Return the (X, Y) coordinate for the center point of the cell that contains the specified text.  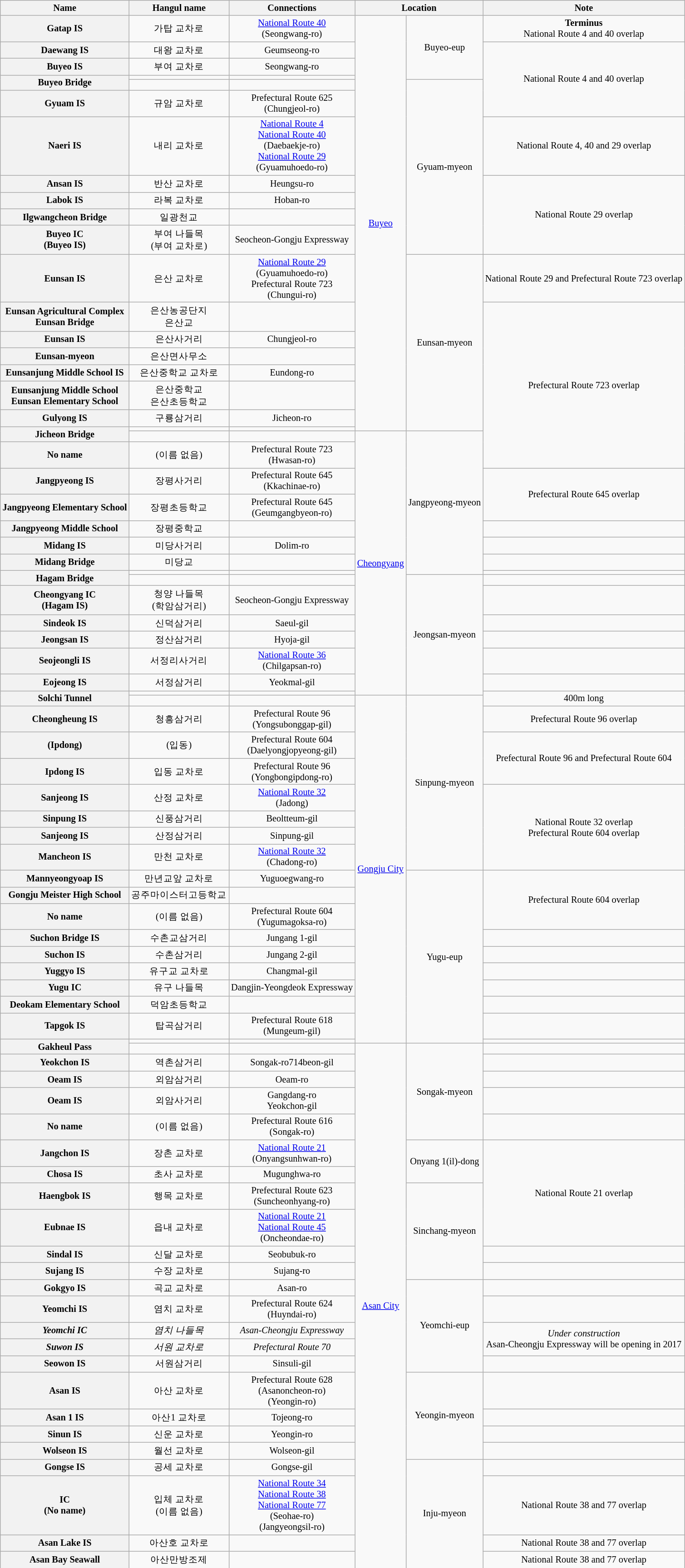
Daewang IS (65, 50)
Prefectural Route 723 overlap (584, 385)
National Route 29(Gyuamuhoedo-ro)Prefectural Route 723(Chungui-ro) (292, 278)
Yeokchon IS (65, 1063)
Ipdong IS (65, 772)
Jangpyeong IS (65, 481)
National Route 4 and 40 overlap (584, 79)
수촌교삼거리 (179, 938)
Prefectural Route 624(Huyndai-ro) (292, 1309)
Seojeongli IS (65, 661)
라복 교차로 (179, 201)
Jeongsan IS (65, 639)
Onyang 1(il)-dong (445, 1161)
Mugunghwa-ro (292, 1174)
만천 교차로 (179, 857)
미당교 (179, 562)
Yeokmal-gil (292, 682)
Cheongyang IC (Hagam IS) (65, 600)
Prefectural Route 604 overlap (584, 900)
Geumseong-ro (292, 50)
유구 나들목 (179, 988)
아산 교차로 (179, 1390)
외암삼거리 (179, 1079)
은산사거리 (179, 340)
Asan Lake IS (65, 1543)
정산삼거리 (179, 639)
Asan Bay Seawall (65, 1559)
Prefectural Route 96(Yongsubonggap-gil) (292, 719)
Seobubuk-ro (292, 1254)
Ansan IS (65, 183)
Chosa IS (65, 1174)
Prefectural Route 604(Yugumagoksa-ro) (292, 916)
Jicheon Bridge (65, 434)
Yeomchi IS (65, 1309)
Inju-myeon (445, 1514)
Yuguoegwang-ro (292, 878)
Eunsan Agricultural ComplexEunsan Bridge (65, 317)
Gyuam-myeon (445, 167)
Prefectural Route 645(Kkachinae-ro) (292, 481)
서원삼거리 (179, 1364)
Suwon IS (65, 1347)
염치 나들목 (179, 1331)
Beoltteum-gil (292, 819)
Songak-myeon (445, 1092)
Eunsanjung Middle SchoolEunsan Elementary School (65, 396)
Prefectural Route 96 and Prefectural Route 604 (584, 758)
National Route 4National Route 40(Daebaekje-ro)National Route 29(Gyuamuhoedo-ro) (292, 146)
Sindeok IS (65, 623)
Prefectural Route 618(Mungeum-gil) (292, 1026)
Ilgwangcheon Bridge (65, 217)
Eunsanjung Middle School IS (65, 372)
Location (419, 8)
Yeongin-myeon (445, 1415)
신풍삼거리 (179, 819)
곡교 교차로 (179, 1288)
서정리사거리 (179, 661)
수장 교차로 (179, 1271)
National Route 36(Chilgapsan-ro) (292, 661)
은산중학교 교차로 (179, 372)
유구교 교차로 (179, 971)
Gatap IS (65, 29)
Sinun IS (65, 1434)
부여 교차로 (179, 66)
Connections (292, 8)
Prefectural Route 96 overlap (584, 719)
구룡삼거리 (179, 418)
Oeam-ro (292, 1079)
Sinpung-myeon (445, 782)
Solchi Tunnel (65, 698)
Suchon IS (65, 955)
Wolseon IS (65, 1450)
Gakheul Pass (65, 1047)
National Route 32(Chadong-ro) (292, 857)
행목 교차로 (179, 1196)
부여 나들목(부여 교차로) (179, 240)
Asan-ro (292, 1288)
덕암초등학교 (179, 1004)
Mancheon IS (65, 857)
Haengbok IS (65, 1196)
신덕삼거리 (179, 623)
Gongse IS (65, 1468)
Yeomchi-eup (445, 1326)
IC (No name) (65, 1505)
외암사거리 (179, 1101)
서원 교차로 (179, 1347)
Deokam Elementary School (65, 1004)
입동 교차로 (179, 772)
Dolim-ro (292, 545)
National Route 32 overlapPrefectural Route 604 overlap (584, 827)
신달 교차로 (179, 1254)
Seongwang-ro (292, 66)
Prefectural Route 723(Hwasan-ro) (292, 455)
(Ipdong) (65, 745)
Note (584, 8)
Jangchon IS (65, 1153)
Buyeo-eup (445, 47)
Heungsu-ro (292, 183)
내리 교차로 (179, 146)
은산면사무소 (179, 356)
Sujang-ro (292, 1271)
Eubnae IS (65, 1227)
Eundong-ro (292, 372)
Buyeo Bridge (65, 83)
장평중학교 (179, 529)
Seowon IS (65, 1364)
미당사거리 (179, 545)
신운 교차로 (179, 1434)
입체 교차로(이름 없음) (179, 1505)
Chungjeol-ro (292, 340)
Prefectural Route 70 (292, 1347)
Prefectural Route 616(Songak-ro) (292, 1127)
Midang IS (65, 545)
Saeul-gil (292, 623)
은산 교차로 (179, 278)
역촌삼거리 (179, 1063)
(입동) (179, 745)
National Route 29 and Prefectural Route 723 overlap (584, 278)
Mannyeongyoap IS (65, 878)
Asan IS (65, 1390)
은산농공단지은산교 (179, 317)
Jeongsan-myeon (445, 635)
Yugu-eup (445, 957)
Gokgyo IS (65, 1288)
Sinsuli-gil (292, 1364)
일광천교 (179, 217)
National Route 29 overlap (584, 215)
Wolseon-gil (292, 1450)
청흥삼거리 (179, 719)
장평사거리 (179, 481)
Prefectural Route 645(Geumgangbyeon-ro) (292, 507)
Midang Bridge (65, 562)
Jungang 2-gil (292, 955)
Prefectural Route 623 (Suncheonhyang-ro) (292, 1196)
아산호 교차로 (179, 1543)
Gyuam IS (65, 104)
Dangjin-Yeongdeok Expressway (292, 988)
읍내 교차로 (179, 1227)
Asan City (380, 1306)
Hyoja-gil (292, 639)
청양 나들목(학암삼거리) (179, 600)
Name (65, 8)
만년교앞 교차로 (179, 878)
Sinchang-myeon (445, 1231)
400m long (584, 698)
은산중학교은산초등학교 (179, 396)
National Route 34National Route 38National Route 77(Seohae-ro)(Jangyeongsil-ro) (292, 1505)
Hagam Bridge (65, 578)
Yeomchi IC (65, 1331)
Asan-Cheongju Expressway (292, 1331)
Jicheon-ro (292, 418)
공주마이스터고등학교 (179, 895)
Eojeong IS (65, 682)
Sindal IS (65, 1254)
Hoban-ro (292, 201)
Tojeong-ro (292, 1418)
National Route 21National Route 45(Oncheondae-ro) (292, 1227)
Gongju City (380, 869)
Yeongin-ro (292, 1434)
TerminusNational Route 4 and 40 overlap (584, 29)
장평초등학교 (179, 507)
산정삼거리 (179, 836)
Songak-ro714beon-gil (292, 1063)
Prefectural Route 625(Chungjeol-ro) (292, 104)
Prefectural Route 628 (Asanoncheon-ro)(Yeongin-ro) (292, 1390)
장촌 교차로 (179, 1153)
대왕 교차로 (179, 50)
초사 교차로 (179, 1174)
Prefectural Route 96(Yongbongipdong-ro) (292, 772)
Hangul name (179, 8)
Jangpyeong-myeon (445, 503)
National Route 21(Onyangsunhwan-ro) (292, 1153)
Sujang IS (65, 1271)
Prefectural Route 645 overlap (584, 494)
Buyeo IS (65, 66)
규암 교차로 (179, 104)
공세 교차로 (179, 1468)
Gongju Meister High School (65, 895)
Under constructionAsan-Cheongju Expressway will be opening in 2017 (584, 1339)
Gulyong IS (65, 418)
National Route 21 overlap (584, 1193)
산정 교차로 (179, 797)
Sinpung-gil (292, 836)
반산 교차로 (179, 183)
Asan 1 IS (65, 1418)
Naeri IS (65, 146)
Sinpung IS (65, 819)
Suchon Bridge IS (65, 938)
Tapgok IS (65, 1026)
Changmal-gil (292, 971)
Buyeo (380, 223)
National Route 40(Seongwang-ro) (292, 29)
Jungang 1-gil (292, 938)
아산1 교차로 (179, 1418)
서정삼거리 (179, 682)
Cheongyang (380, 563)
Jangpyeong Elementary School (65, 507)
가탑 교차로 (179, 29)
Prefectural Route 604(Daelyongjopyeong-gil) (292, 745)
Yugu IC (65, 988)
Cheongheung IS (65, 719)
수촌삼거리 (179, 955)
Gangdang-roYeokchon-gil (292, 1101)
National Route 4, 40 and 29 overlap (584, 146)
Buyeo IC(Buyeo IS) (65, 240)
National Route 32(Jadong) (292, 797)
염치 교차로 (179, 1309)
아산만방조제 (179, 1559)
Jangpyeong Middle School (65, 529)
Yuggyo IS (65, 971)
Gongse-gil (292, 1468)
탑곡삼거리 (179, 1026)
Labok IS (65, 201)
월선 교차로 (179, 1450)
